Locate the cell with the specified text and output its [X, Y] center coordinate. 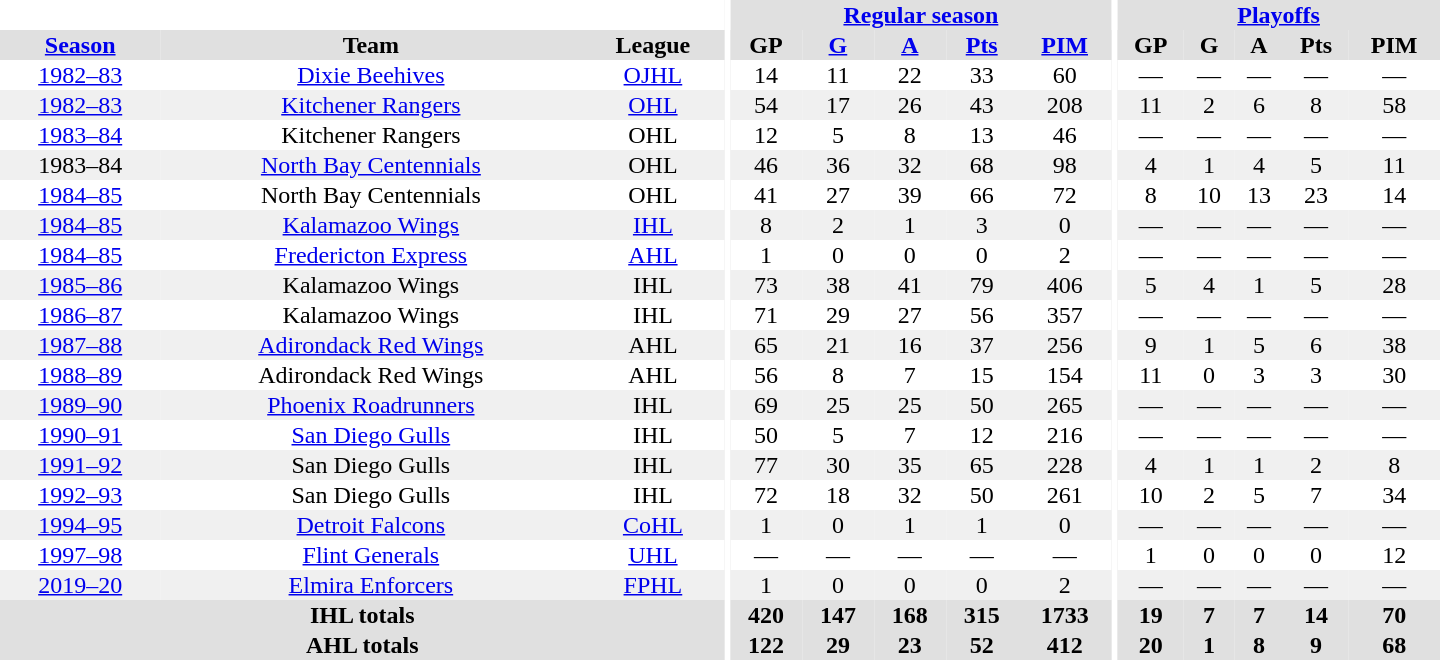
FPHL [652, 585]
19 [1150, 615]
1994–95 [80, 525]
Detroit Falcons [370, 525]
315 [982, 615]
216 [1065, 435]
228 [1065, 465]
28 [1394, 285]
420 [766, 615]
Phoenix Roadrunners [370, 405]
35 [910, 465]
54 [766, 105]
16 [910, 345]
Regular season [921, 15]
256 [1065, 345]
98 [1065, 165]
1987–88 [80, 345]
17 [838, 105]
168 [910, 615]
1992–93 [80, 495]
43 [982, 105]
39 [910, 195]
1733 [1065, 615]
Dixie Beehives [370, 75]
1997–98 [80, 555]
OJHL [652, 75]
34 [1394, 495]
1991–92 [80, 465]
21 [838, 345]
20 [1150, 645]
58 [1394, 105]
33 [982, 75]
League [652, 45]
Fredericton Express [370, 255]
1985–86 [80, 285]
412 [1065, 645]
69 [766, 405]
15 [982, 375]
1990–91 [80, 435]
26 [910, 105]
1989–90 [80, 405]
Flint Generals [370, 555]
Elmira Enforcers [370, 585]
Playoffs [1278, 15]
122 [766, 645]
265 [1065, 405]
52 [982, 645]
261 [1065, 495]
70 [1394, 615]
147 [838, 615]
154 [1065, 375]
73 [766, 285]
Season [80, 45]
66 [982, 195]
1988–89 [80, 375]
79 [982, 285]
357 [1065, 315]
60 [1065, 75]
37 [982, 345]
1986–87 [80, 315]
IHL totals [362, 615]
AHL totals [362, 645]
36 [838, 165]
Team [370, 45]
CoHL [652, 525]
406 [1065, 285]
2019–20 [80, 585]
71 [766, 315]
77 [766, 465]
208 [1065, 105]
UHL [652, 555]
22 [910, 75]
18 [838, 495]
